Locate the cell with the specified text and output its (X, Y) center coordinate. 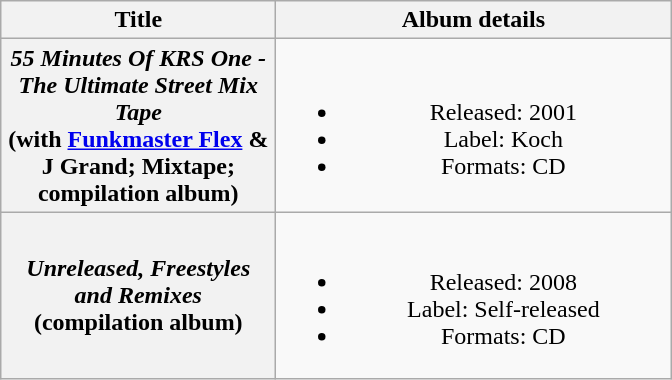
Released: 2001Label: KochFormats: CD (474, 126)
Released: 2008Label: Self-releasedFormats: CD (474, 296)
55 Minutes Of KRS One - The Ultimate Street Mix Tape(with Funkmaster Flex & J Grand; Mixtape; compilation album) (138, 126)
Unreleased, Freestyles and Remixes(compilation album) (138, 296)
Title (138, 20)
Album details (474, 20)
